Search for the cell housing the specified text and yield its (x, y) center coordinate. 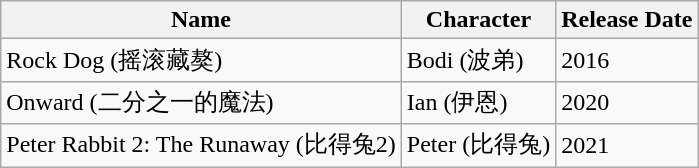
Character (478, 20)
Peter (比得兔) (478, 146)
2021 (627, 146)
Release Date (627, 20)
Name (202, 20)
Bodi (波弟) (478, 60)
2016 (627, 60)
Onward (二分之一的魔法) (202, 102)
Rock Dog (摇滚藏獒) (202, 60)
Ian (伊恩) (478, 102)
2020 (627, 102)
Peter Rabbit 2: The Runaway (比得兔2) (202, 146)
